Extract the [x, y] coordinate from the center of the cell holding the provided text.  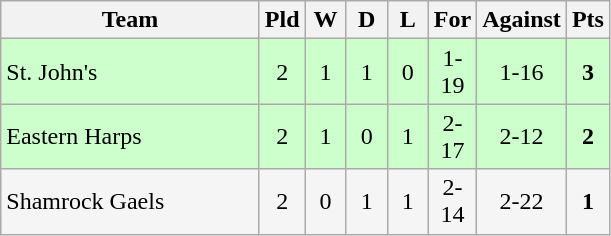
2-17 [452, 136]
2-12 [522, 136]
W [326, 20]
St. John's [130, 72]
Eastern Harps [130, 136]
2-22 [522, 202]
1-16 [522, 72]
Shamrock Gaels [130, 202]
3 [588, 72]
L [408, 20]
For [452, 20]
Team [130, 20]
D [366, 20]
Against [522, 20]
2-14 [452, 202]
Pts [588, 20]
Pld [282, 20]
1-19 [452, 72]
